For the text-containing cell, return its midpoint in [x, y] coordinate format. 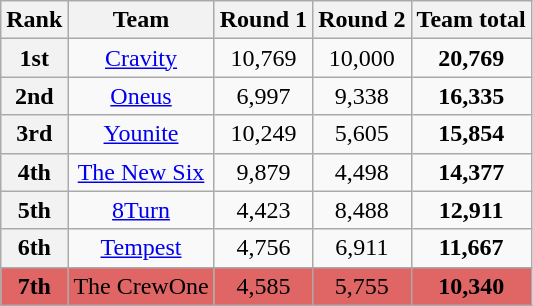
20,769 [471, 58]
14,377 [471, 172]
Cravity [141, 58]
6th [34, 248]
8,488 [362, 210]
Team [141, 20]
4,498 [362, 172]
Oneus [141, 96]
5th [34, 210]
Tempest [141, 248]
1st [34, 58]
2nd [34, 96]
The New Six [141, 172]
The CrewOne [141, 286]
4th [34, 172]
10,769 [263, 58]
Team total [471, 20]
7th [34, 286]
3rd [34, 134]
10,249 [263, 134]
8Turn [141, 210]
Rank [34, 20]
4,585 [263, 286]
4,756 [263, 248]
15,854 [471, 134]
6,911 [362, 248]
Round 1 [263, 20]
10,000 [362, 58]
9,879 [263, 172]
Younite [141, 134]
16,335 [471, 96]
9,338 [362, 96]
11,667 [471, 248]
4,423 [263, 210]
12,911 [471, 210]
5,755 [362, 286]
10,340 [471, 286]
6,997 [263, 96]
Round 2 [362, 20]
5,605 [362, 134]
